Detect which cell encompasses the target text, then output its [x, y] center coordinate. 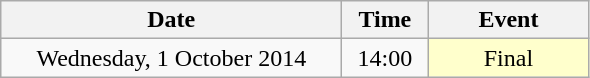
Event [508, 20]
Time [385, 20]
Wednesday, 1 October 2014 [172, 58]
Date [172, 20]
14:00 [385, 58]
Final [508, 58]
